Pinpoint the cell where the given text exists, returning its [X, Y] midpoint coordinate. 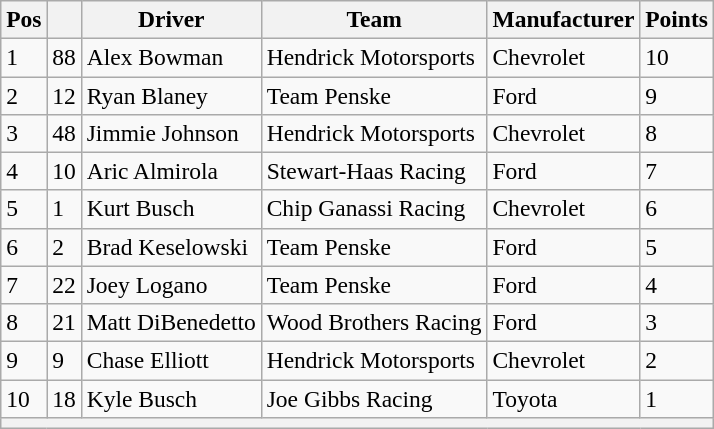
48 [64, 133]
Wood Brothers Racing [374, 322]
Points [677, 19]
Team [374, 19]
Manufacturer [564, 19]
Ryan Blaney [171, 95]
Chase Elliott [171, 360]
Driver [171, 19]
Alex Bowman [171, 57]
Joey Logano [171, 285]
Chip Ganassi Racing [374, 209]
12 [64, 95]
Aric Almirola [171, 171]
Kyle Busch [171, 398]
18 [64, 398]
Brad Keselowski [171, 247]
Pos [24, 19]
88 [64, 57]
Stewart-Haas Racing [374, 171]
Kurt Busch [171, 209]
Jimmie Johnson [171, 133]
22 [64, 285]
Toyota [564, 398]
21 [64, 322]
Matt DiBenedetto [171, 322]
Joe Gibbs Racing [374, 398]
